Capture the cell that displays the provided text and extract its (x, y) central coordinate. 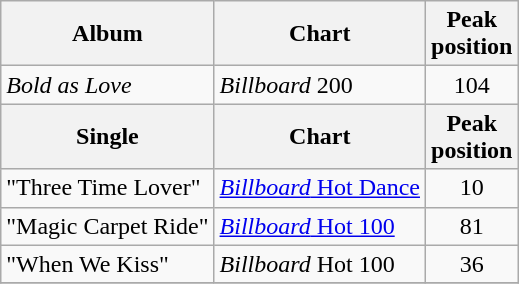
Album (108, 34)
81 (472, 226)
"Magic Carpet Ride" (108, 226)
"Three Time Lover" (108, 188)
Single (108, 136)
104 (472, 85)
36 (472, 264)
"When We Kiss" (108, 264)
Billboard Hot Dance (320, 188)
10 (472, 188)
Billboard 200 (320, 85)
Bold as Love (108, 85)
